Capture the cell that displays the provided text and extract its (x, y) central coordinate. 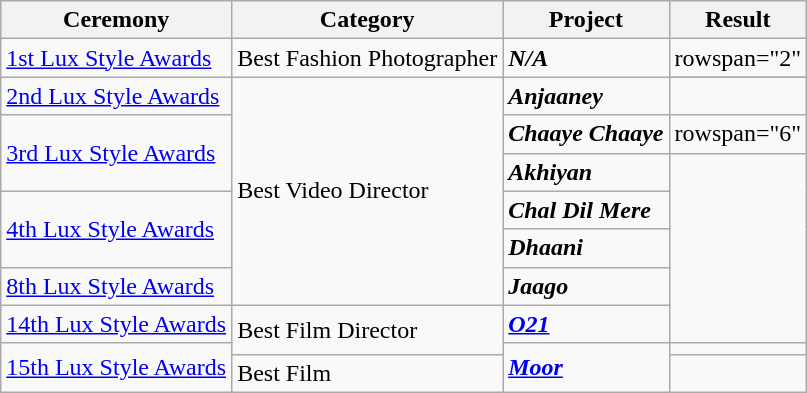
4th Lux Style Awards (116, 229)
Akhiyan (586, 172)
rowspan="2" (738, 58)
Chal Dil Mere (586, 210)
8th Lux Style Awards (116, 286)
Jaago (586, 286)
14th Lux Style Awards (116, 324)
Category (368, 20)
Best Film (368, 373)
Chaaye Chaaye (586, 134)
rowspan="6" (738, 134)
O21 (586, 324)
Result (738, 20)
Best Film Director (368, 330)
Anjaaney (586, 96)
Moor (586, 368)
15th Lux Style Awards (116, 368)
Best Fashion Photographer (368, 58)
Project (586, 20)
N/A (586, 58)
3rd Lux Style Awards (116, 153)
2nd Lux Style Awards (116, 96)
Dhaani (586, 248)
Best Video Director (368, 191)
1st Lux Style Awards (116, 58)
Ceremony (116, 20)
